Provide the [X, Y] coordinate of the cell's center where the given text is located.  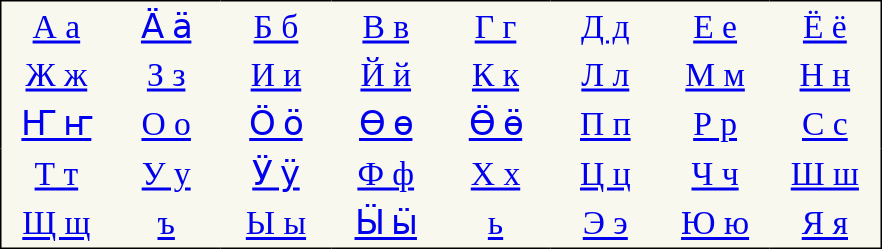
ь [496, 223]
Н н [826, 75]
Ц ц [605, 173]
ъ [166, 223]
Ө ө [386, 124]
Ӱ ӱ [276, 173]
Б б [276, 26]
Ю ю [715, 223]
Ф ф [386, 173]
И и [276, 75]
З з [166, 75]
Л л [605, 75]
Г г [496, 26]
Д д [605, 26]
Ӫ ӫ [496, 124]
С с [826, 124]
Ш ш [826, 173]
Ё ё [826, 26]
Ч ч [715, 173]
А а [56, 26]
Ӹ ӹ [386, 223]
Щ щ [56, 223]
Р р [715, 124]
У у [166, 173]
П п [605, 124]
Ы ы [276, 223]
Е е [715, 26]
В в [386, 26]
Ӧ ӧ [276, 124]
О о [166, 124]
Х х [496, 173]
М м [715, 75]
Т т [56, 173]
Ҥ ҥ [56, 124]
Э э [605, 223]
Я я [826, 223]
К к [496, 75]
Й й [386, 75]
Ж ж [56, 75]
Ӓ ӓ [166, 26]
